Identify which cell holds the provided text, then report its [x, y] central coordinate. 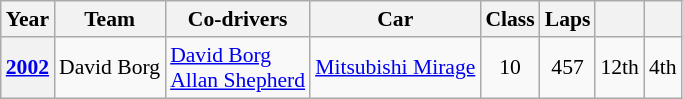
2002 [28, 68]
Car [395, 19]
Team [110, 19]
10 [510, 68]
David Borg Allan Shepherd [238, 68]
Year [28, 19]
12th [620, 68]
Mitsubishi Mirage [395, 68]
Co-drivers [238, 19]
457 [568, 68]
Laps [568, 19]
Class [510, 19]
4th [663, 68]
David Borg [110, 68]
